Capture the cell that displays the provided text and extract its [x, y] central coordinate. 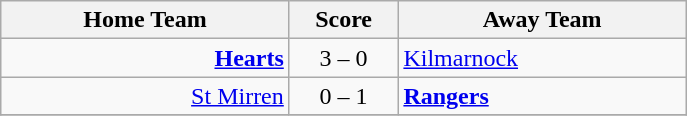
0 – 1 [344, 96]
Hearts [146, 58]
Away Team [542, 20]
Rangers [542, 96]
Home Team [146, 20]
3 – 0 [344, 58]
Score [344, 20]
Kilmarnock [542, 58]
St Mirren [146, 96]
